Return the [X, Y] coordinate for the center point of the cell that contains the specified text.  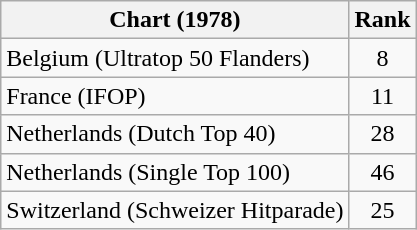
28 [382, 134]
Rank [382, 20]
25 [382, 210]
Switzerland (Schweizer Hitparade) [175, 210]
11 [382, 96]
46 [382, 172]
Netherlands (Single Top 100) [175, 172]
8 [382, 58]
Netherlands (Dutch Top 40) [175, 134]
Chart (1978) [175, 20]
Belgium (Ultratop 50 Flanders) [175, 58]
France (IFOP) [175, 96]
